Provide the (X, Y) coordinate of the cell's center where the given text is located.  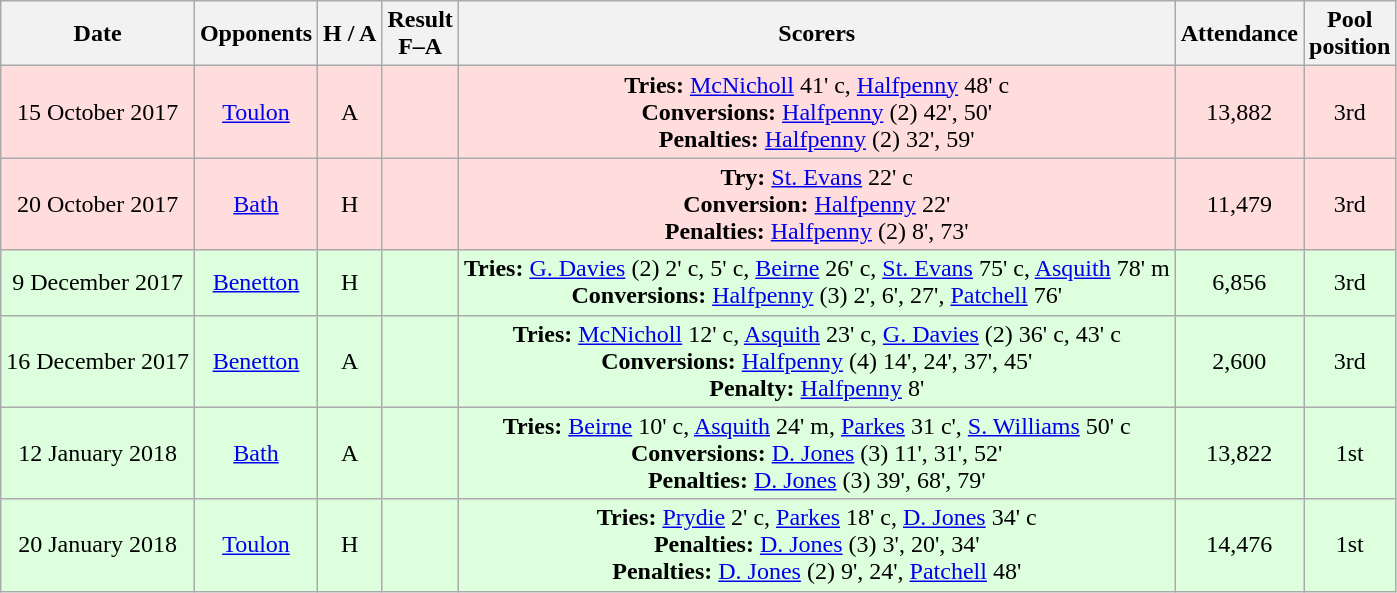
Opponents (256, 34)
11,479 (1239, 204)
13,822 (1239, 453)
Date (98, 34)
Tries: McNicholl 41' c, Halfpenny 48' cConversions: Halfpenny (2) 42', 50'Penalties: Halfpenny (2) 32', 59' (816, 112)
20 October 2017 (98, 204)
Try: St. Evans 22' cConversion: Halfpenny 22'Penalties: Halfpenny (2) 8', 73' (816, 204)
Tries: Prydie 2' c, Parkes 18' c, D. Jones 34' cPenalties: D. Jones (3) 3', 20', 34'Penalties: D. Jones (2) 9', 24', Patchell 48' (816, 545)
15 October 2017 (98, 112)
Tries: Beirne 10' c, Asquith 24' m, Parkes 31 c', S. Williams 50' cConversions: D. Jones (3) 11', 31', 52'Penalties: D. Jones (3) 39', 68', 79' (816, 453)
20 January 2018 (98, 545)
Poolposition (1350, 34)
Tries: G. Davies (2) 2' c, 5' c, Beirne 26' c, St. Evans 75' c, Asquith 78' mConversions: Halfpenny (3) 2', 6', 27', Patchell 76' (816, 282)
ResultF–A (420, 34)
6,856 (1239, 282)
14,476 (1239, 545)
12 January 2018 (98, 453)
Scorers (816, 34)
16 December 2017 (98, 361)
Attendance (1239, 34)
H / A (350, 34)
9 December 2017 (98, 282)
13,882 (1239, 112)
2,600 (1239, 361)
Tries: McNicholl 12' c, Asquith 23' c, G. Davies (2) 36' c, 43' cConversions: Halfpenny (4) 14', 24', 37', 45'Penalty: Halfpenny 8' (816, 361)
